Search for the cell housing the specified text and yield its [X, Y] center coordinate. 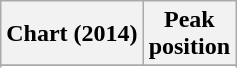
Peakposition [189, 34]
Chart (2014) [72, 34]
